From the cell containing the given text, extract its center point as (x, y) coordinate. 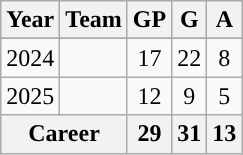
31 (190, 134)
GP (149, 20)
Team (94, 20)
A (224, 20)
2024 (30, 58)
22 (190, 58)
G (190, 20)
9 (190, 96)
29 (149, 134)
12 (149, 96)
17 (149, 58)
2025 (30, 96)
Year (30, 20)
13 (224, 134)
5 (224, 96)
8 (224, 58)
Career (64, 134)
